Return [x, y] of the center of cell containing provided text 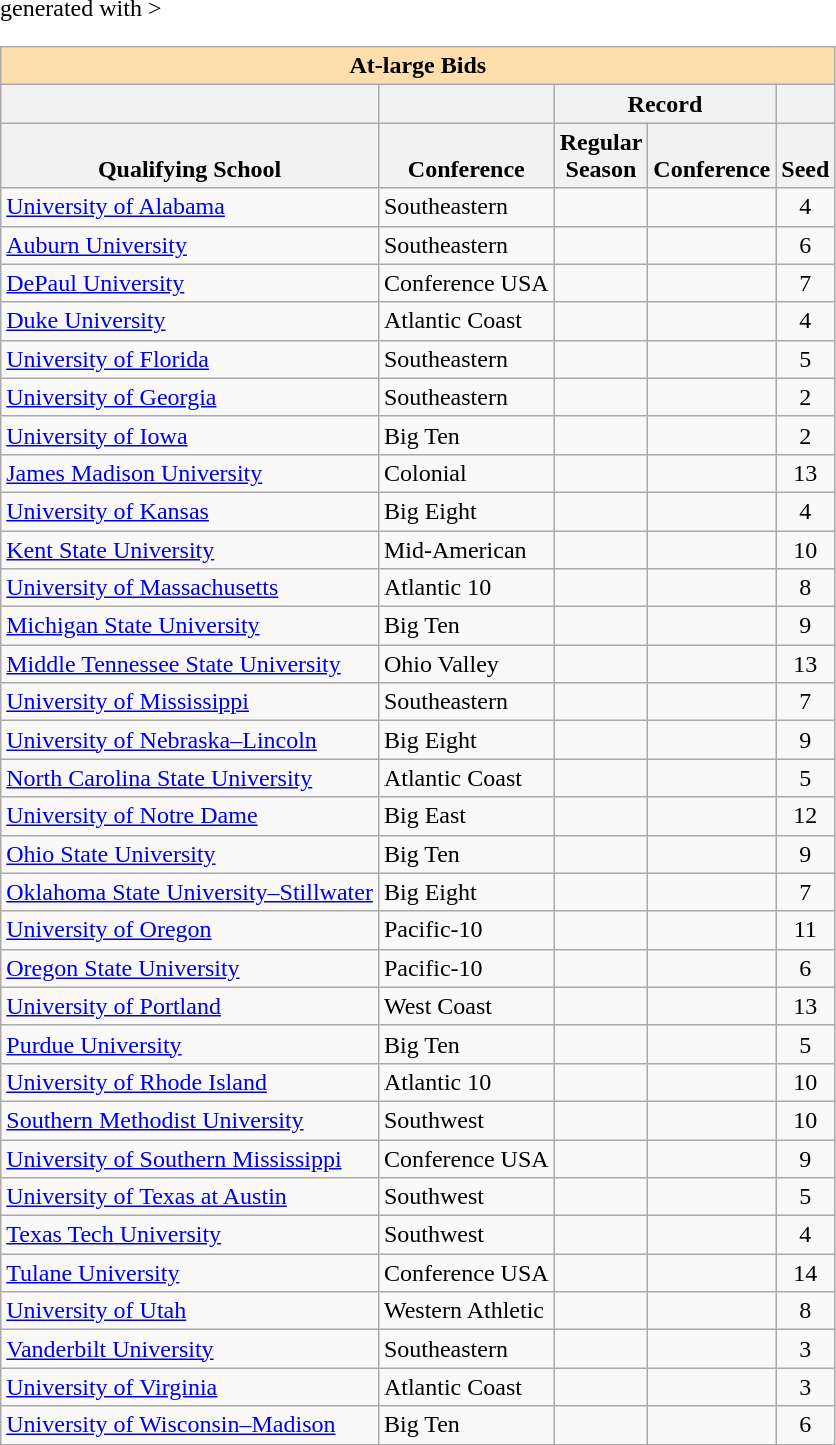
Big East [466, 816]
Tulane University [190, 1273]
University of Oregon [190, 930]
University of Mississippi [190, 702]
University of Nebraska–Lincoln [190, 740]
Mid-American [466, 549]
University of Wisconsin–Madison [190, 1425]
Record [665, 104]
North Carolina State University [190, 778]
Middle Tennessee State University [190, 664]
Seed [806, 156]
Kent State University [190, 549]
University of Notre Dame [190, 816]
Auburn University [190, 245]
Oregon State University [190, 968]
University of Iowa [190, 435]
Western Athletic [466, 1311]
James Madison University [190, 473]
University of Utah [190, 1311]
University of Rhode Island [190, 1082]
University of Georgia [190, 397]
University of Florida [190, 359]
West Coast [466, 1006]
11 [806, 930]
Vanderbilt University [190, 1349]
Colonial [466, 473]
Michigan State University [190, 626]
Oklahoma State University–Stillwater [190, 892]
DePaul University [190, 283]
Ohio Valley [466, 664]
University of Virginia [190, 1387]
At-large Bids [418, 66]
University of Kansas [190, 511]
Texas Tech University [190, 1235]
Purdue University [190, 1044]
University of Massachusetts [190, 588]
Qualifying School [190, 156]
Duke University [190, 321]
Southern Methodist University [190, 1120]
University of Texas at Austin [190, 1197]
Regular Season [601, 156]
University of Southern Mississippi [190, 1159]
Ohio State University [190, 854]
University of Alabama [190, 207]
12 [806, 816]
14 [806, 1273]
University of Portland [190, 1006]
